Detect which cell encompasses the target text, then output its [x, y] center coordinate. 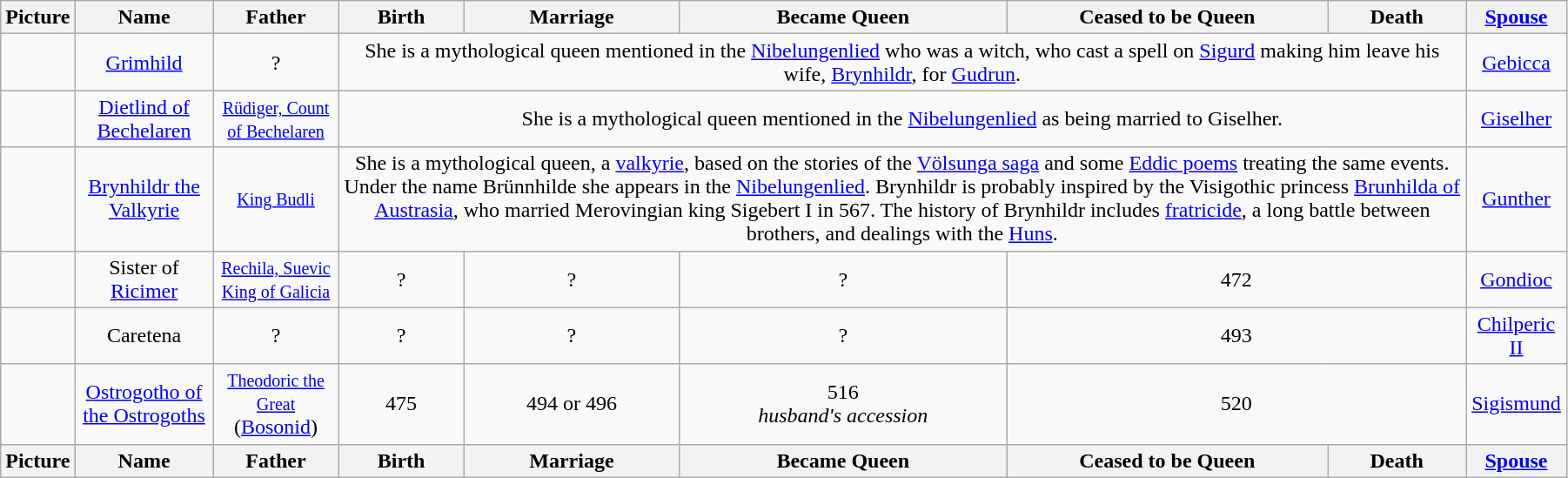
494 or 496 [571, 404]
475 [401, 404]
Grimhild [144, 63]
472 [1236, 279]
520 [1236, 404]
Ostrogotho of the Ostrogoths [144, 404]
Caretena [144, 336]
Chilperic II [1517, 336]
493 [1236, 336]
Giselher [1517, 118]
Gebicca [1517, 63]
Theodoric the Great(Bosonid) [276, 404]
Sister of Ricimer [144, 279]
Gunther [1517, 199]
Brynhildr the Valkyrie [144, 199]
King Budli [276, 199]
516husband's accession [843, 404]
Rüdiger, Count of Bechelaren [276, 118]
Rechila, Suevic King of Galicia [276, 279]
Gondioc [1517, 279]
Sigismund [1517, 404]
She is a mythological queen mentioned in the Nibelungenlied as being married to Giselher. [902, 118]
Dietlind of Bechelaren [144, 118]
